From the cell containing the given text, extract its center point as (x, y) coordinate. 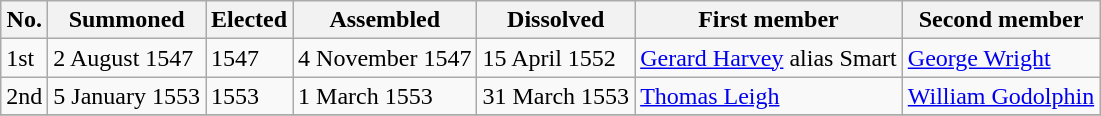
1553 (250, 96)
Elected (250, 20)
Assembled (385, 20)
Second member (1000, 20)
4 November 1547 (385, 58)
Gerard Harvey alias Smart (769, 58)
Thomas Leigh (769, 96)
1547 (250, 58)
2nd (24, 96)
1 March 1553 (385, 96)
1st (24, 58)
2 August 1547 (127, 58)
31 March 1553 (556, 96)
First member (769, 20)
5 January 1553 (127, 96)
15 April 1552 (556, 58)
William Godolphin (1000, 96)
George Wright (1000, 58)
Dissolved (556, 20)
Summoned (127, 20)
No. (24, 20)
